Output the (X, Y) coordinate of the center of the cell containing the given text.  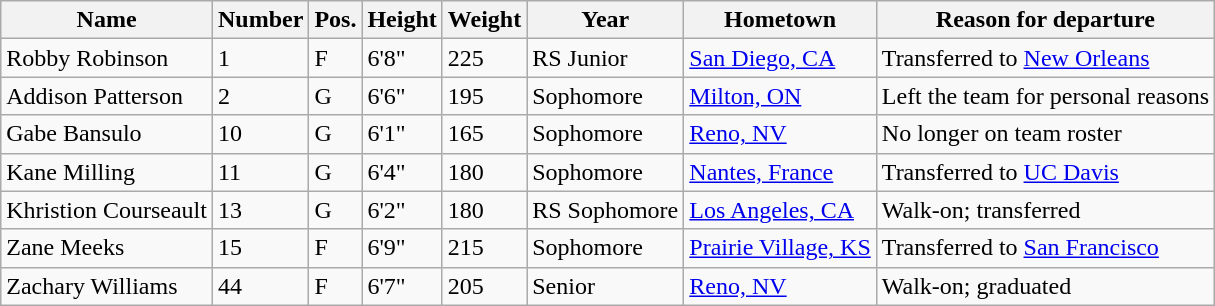
Weight (484, 20)
165 (484, 134)
No longer on team roster (1045, 134)
13 (260, 210)
11 (260, 172)
San Diego, CA (780, 58)
Reason for departure (1045, 20)
Gabe Bansulo (107, 134)
Prairie Village, KS (780, 248)
6'4" (402, 172)
Transferred to UC Davis (1045, 172)
Name (107, 20)
Addison Patterson (107, 96)
Transferred to San Francisco (1045, 248)
Zane Meeks (107, 248)
RS Sophomore (606, 210)
Height (402, 20)
Left the team for personal reasons (1045, 96)
10 (260, 134)
Walk-on; graduated (1045, 286)
2 (260, 96)
1 (260, 58)
Transferred to New Orleans (1045, 58)
Zachary Williams (107, 286)
6'7" (402, 286)
6'9" (402, 248)
Pos. (336, 20)
Nantes, France (780, 172)
Senior (606, 286)
Kane Milling (107, 172)
Robby Robinson (107, 58)
Number (260, 20)
44 (260, 286)
Walk-on; transferred (1045, 210)
Hometown (780, 20)
225 (484, 58)
205 (484, 286)
Year (606, 20)
195 (484, 96)
Milton, ON (780, 96)
6'8" (402, 58)
6'1" (402, 134)
215 (484, 248)
6'2" (402, 210)
Khristion Courseault (107, 210)
6'6" (402, 96)
RS Junior (606, 58)
15 (260, 248)
Los Angeles, CA (780, 210)
